Scan for the cell matching the given text and deliver its [X, Y] coordinate at center. 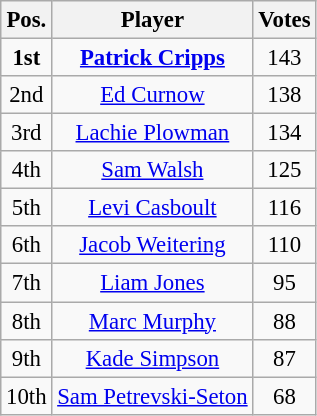
Player [152, 20]
68 [284, 396]
7th [26, 283]
125 [284, 170]
Kade Simpson [152, 358]
Patrick Cripps [152, 58]
134 [284, 133]
116 [284, 208]
Sam Petrevski-Seton [152, 396]
4th [26, 170]
143 [284, 58]
138 [284, 95]
95 [284, 283]
Sam Walsh [152, 170]
Liam Jones [152, 283]
1st [26, 58]
Pos. [26, 20]
2nd [26, 95]
6th [26, 245]
9th [26, 358]
5th [26, 208]
88 [284, 321]
110 [284, 245]
Marc Murphy [152, 321]
Ed Curnow [152, 95]
Lachie Plowman [152, 133]
10th [26, 396]
87 [284, 358]
8th [26, 321]
Votes [284, 20]
3rd [26, 133]
Levi Casboult [152, 208]
Jacob Weitering [152, 245]
